Extract the [X, Y] coordinate from the center of the cell holding the provided text.  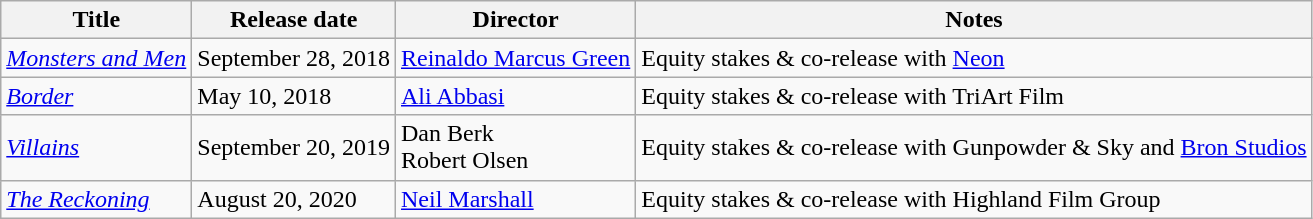
Equity stakes & co-release with Highland Film Group [974, 199]
Villains [96, 148]
Equity stakes & co-release with Neon [974, 58]
Director [515, 20]
Title [96, 20]
Release date [294, 20]
Equity stakes & co-release with TriArt Film [974, 96]
Monsters and Men [96, 58]
Border [96, 96]
Notes [974, 20]
May 10, 2018 [294, 96]
August 20, 2020 [294, 199]
September 20, 2019 [294, 148]
Ali Abbasi [515, 96]
The Reckoning [96, 199]
September 28, 2018 [294, 58]
Dan BerkRobert Olsen [515, 148]
Equity stakes & co-release with Gunpowder & Sky and Bron Studios [974, 148]
Reinaldo Marcus Green [515, 58]
Neil Marshall [515, 199]
